Output the [x, y] coordinate of the center of the cell containing the given text.  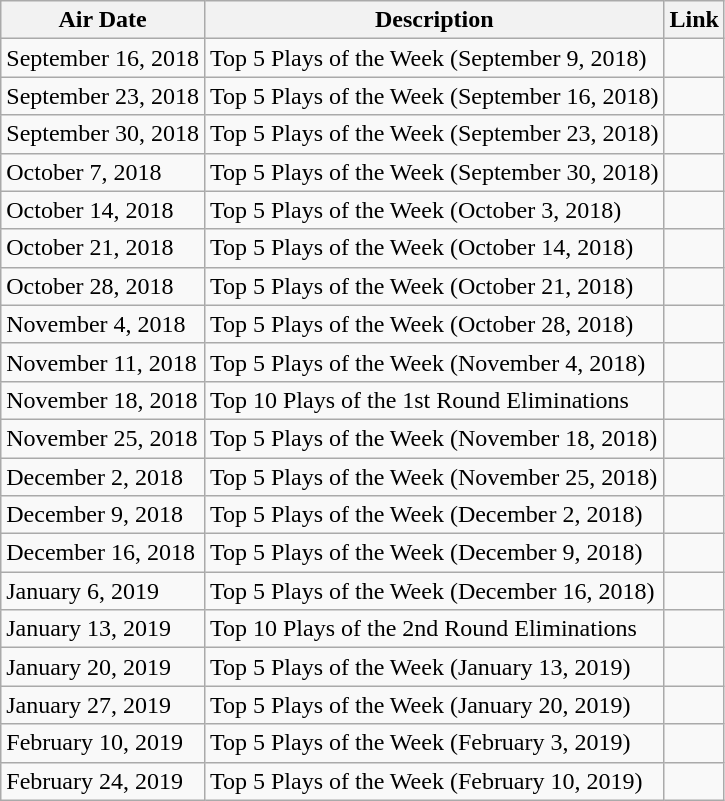
Top 5 Plays of the Week (November 25, 2018) [434, 477]
Top 5 Plays of the Week (February 3, 2019) [434, 743]
Top 5 Plays of the Week (September 23, 2018) [434, 134]
Link [694, 20]
October 28, 2018 [103, 286]
Top 5 Plays of the Week (January 20, 2019) [434, 705]
September 23, 2018 [103, 96]
September 30, 2018 [103, 134]
October 21, 2018 [103, 248]
November 11, 2018 [103, 362]
Top 5 Plays of the Week (October 14, 2018) [434, 248]
Top 5 Plays of the Week (September 16, 2018) [434, 96]
Top 10 Plays of the 1st Round Eliminations [434, 400]
February 24, 2019 [103, 781]
Top 5 Plays of the Week (December 2, 2018) [434, 515]
Top 10 Plays of the 2nd Round Eliminations [434, 629]
Top 5 Plays of the Week (January 13, 2019) [434, 667]
Top 5 Plays of the Week (December 9, 2018) [434, 553]
Description [434, 20]
December 2, 2018 [103, 477]
October 14, 2018 [103, 210]
January 13, 2019 [103, 629]
December 16, 2018 [103, 553]
Top 5 Plays of the Week (February 10, 2019) [434, 781]
Air Date [103, 20]
Top 5 Plays of the Week (November 4, 2018) [434, 362]
January 27, 2019 [103, 705]
Top 5 Plays of the Week (October 21, 2018) [434, 286]
Top 5 Plays of the Week (October 3, 2018) [434, 210]
October 7, 2018 [103, 172]
Top 5 Plays of the Week (September 30, 2018) [434, 172]
December 9, 2018 [103, 515]
January 6, 2019 [103, 591]
Top 5 Plays of the Week (October 28, 2018) [434, 324]
January 20, 2019 [103, 667]
Top 5 Plays of the Week (November 18, 2018) [434, 438]
November 25, 2018 [103, 438]
September 16, 2018 [103, 58]
November 4, 2018 [103, 324]
Top 5 Plays of the Week (December 16, 2018) [434, 591]
February 10, 2019 [103, 743]
Top 5 Plays of the Week (September 9, 2018) [434, 58]
November 18, 2018 [103, 400]
